Determine the (x, y) coordinate at the center of the cell enclosing the given text.  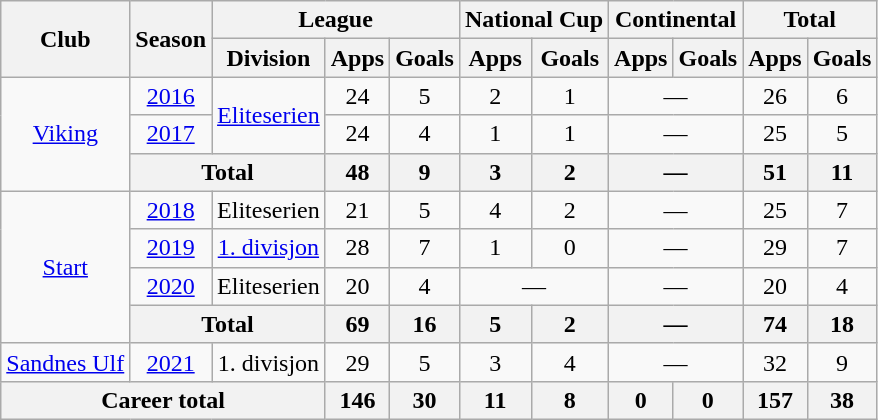
Club (66, 39)
16 (425, 324)
21 (357, 210)
69 (357, 324)
8 (570, 400)
2017 (171, 134)
18 (842, 324)
74 (775, 324)
Season (171, 39)
National Cup (534, 20)
Viking (66, 134)
26 (775, 96)
2016 (171, 96)
51 (775, 172)
38 (842, 400)
Sandnes Ulf (66, 362)
146 (357, 400)
2018 (171, 210)
6 (842, 96)
Division (269, 58)
28 (357, 248)
Career total (163, 400)
48 (357, 172)
157 (775, 400)
2019 (171, 248)
2020 (171, 286)
League (336, 20)
Start (66, 267)
Continental (676, 20)
2021 (171, 362)
30 (425, 400)
32 (775, 362)
